Scan for the cell matching the given text and deliver its [x, y] coordinate at center. 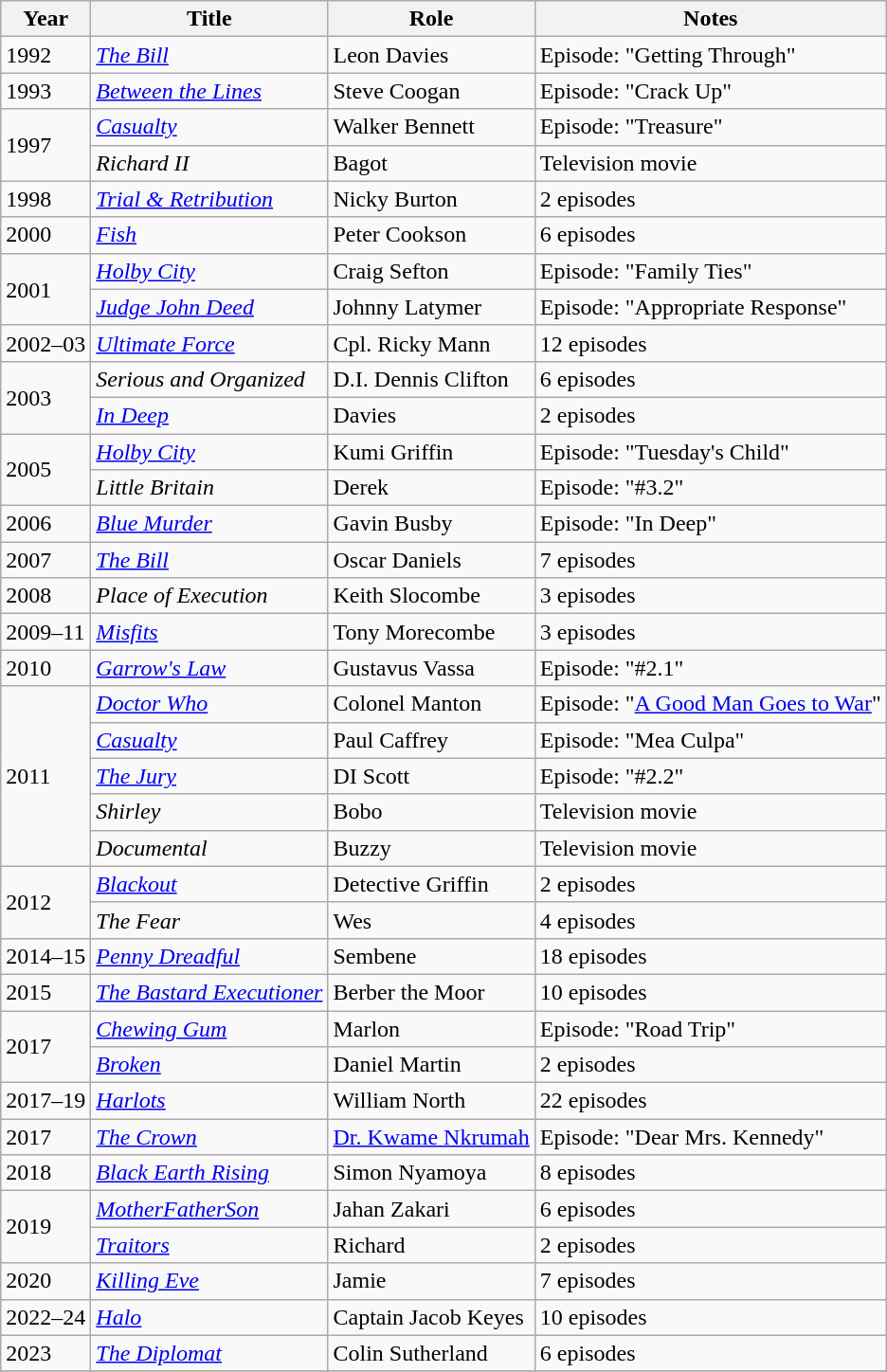
The Bastard Executioner [209, 992]
Episode: "#2.2" [711, 776]
Penny Dreadful [209, 956]
Jahan Zakari [431, 1209]
2009–11 [45, 632]
Gavin Busby [431, 524]
Berber the Moor [431, 992]
Craig Sefton [431, 271]
Blue Murder [209, 524]
Leon Davies [431, 55]
Walker Bennett [431, 127]
2007 [45, 560]
Richard II [209, 163]
Richard [431, 1245]
Nicky Burton [431, 199]
Notes [711, 19]
12 episodes [711, 343]
Harlots [209, 1101]
Judge John Deed [209, 307]
2015 [45, 992]
Blackout [209, 884]
Wes [431, 920]
Broken [209, 1065]
Colonel Manton [431, 704]
Episode: "In Deep" [711, 524]
Episode: "Tuesday's Child" [711, 452]
Episode: "Mea Culpa" [711, 740]
Oscar Daniels [431, 560]
Bagot [431, 163]
Episode: "Dear Mrs. Kennedy" [711, 1137]
Dr. Kwame Nkrumah [431, 1137]
Garrow's Law [209, 668]
The Fear [209, 920]
Shirley [209, 812]
8 episodes [711, 1173]
Title [209, 19]
Ultimate Force [209, 343]
2018 [45, 1173]
Episode: "Family Ties" [711, 271]
1992 [45, 55]
The Jury [209, 776]
Episode: "#2.1" [711, 668]
Black Earth Rising [209, 1173]
Chewing Gum [209, 1028]
Doctor Who [209, 704]
Daniel Martin [431, 1065]
2001 [45, 289]
Traitors [209, 1245]
2005 [45, 470]
2017–19 [45, 1101]
Episode: "#3.2" [711, 488]
2022–24 [45, 1317]
The Crown [209, 1137]
18 episodes [711, 956]
Detective Griffin [431, 884]
Serious and Organized [209, 379]
Steve Coogan [431, 91]
Killing Eve [209, 1281]
Little Britain [209, 488]
2012 [45, 902]
Episode: "A Good Man Goes to War" [711, 704]
4 episodes [711, 920]
Between the Lines [209, 91]
Johnny Latymer [431, 307]
Episode: "Road Trip" [711, 1028]
Derek [431, 488]
2006 [45, 524]
In Deep [209, 415]
2019 [45, 1227]
William North [431, 1101]
2008 [45, 596]
Sembene [431, 956]
2003 [45, 397]
Documental [209, 848]
Marlon [431, 1028]
2002–03 [45, 343]
2023 [45, 1353]
Trial & Retribution [209, 199]
Buzzy [431, 848]
DI Scott [431, 776]
2014–15 [45, 956]
D.I. Dennis Clifton [431, 379]
The Diplomat [209, 1353]
Gustavus Vassa [431, 668]
Role [431, 19]
1998 [45, 199]
Keith Slocombe [431, 596]
Colin Sutherland [431, 1353]
Halo [209, 1317]
Captain Jacob Keyes [431, 1317]
Bobo [431, 812]
2000 [45, 235]
1997 [45, 145]
Simon Nyamoya [431, 1173]
1993 [45, 91]
2010 [45, 668]
22 episodes [711, 1101]
2020 [45, 1281]
Episode: "Appropriate Response" [711, 307]
2011 [45, 776]
Episode: "Crack Up" [711, 91]
Peter Cookson [431, 235]
Year [45, 19]
Episode: "Treasure" [711, 127]
Cpl. Ricky Mann [431, 343]
Episode: "Getting Through" [711, 55]
MotherFatherSon [209, 1209]
Misfits [209, 632]
Fish [209, 235]
Paul Caffrey [431, 740]
Kumi Griffin [431, 452]
Davies [431, 415]
Jamie [431, 1281]
Tony Morecombe [431, 632]
Place of Execution [209, 596]
